Search for the cell housing the specified text and yield its (x, y) center coordinate. 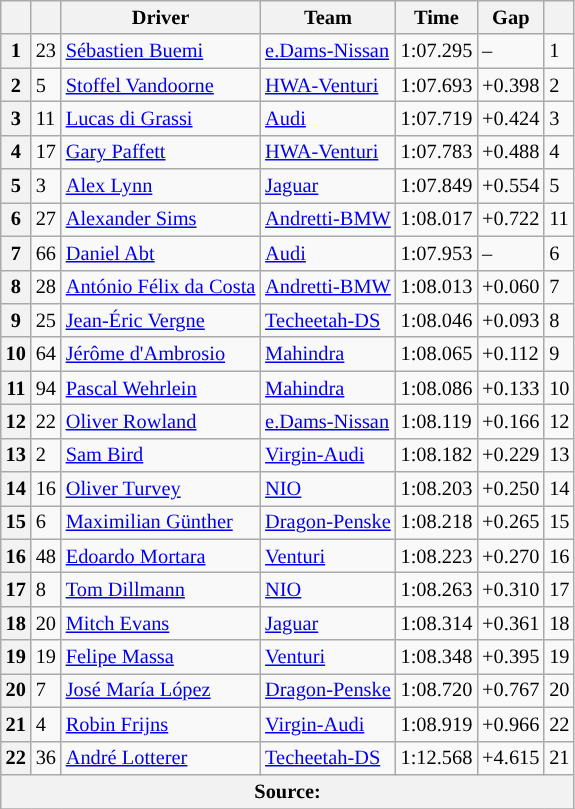
48 (46, 556)
+0.488 (510, 152)
1:08.203 (437, 489)
+0.767 (510, 690)
+0.966 (510, 724)
Alex Lynn (160, 186)
+0.424 (510, 118)
Sébastien Buemi (160, 51)
Time (437, 17)
Jérôme d'Ambrosio (160, 354)
1:08.086 (437, 388)
Maximilian Günther (160, 522)
+0.229 (510, 455)
Oliver Rowland (160, 421)
1:08.119 (437, 421)
1:08.314 (437, 623)
1:08.013 (437, 287)
28 (46, 287)
+0.133 (510, 388)
+4.615 (510, 758)
José María López (160, 690)
Gap (510, 17)
1:08.046 (437, 320)
27 (46, 219)
1:08.348 (437, 657)
+0.112 (510, 354)
Alexander Sims (160, 219)
+0.310 (510, 589)
+0.265 (510, 522)
+0.250 (510, 489)
36 (46, 758)
Edoardo Mortara (160, 556)
66 (46, 253)
Mitch Evans (160, 623)
23 (46, 51)
1:08.263 (437, 589)
+0.361 (510, 623)
+0.554 (510, 186)
25 (46, 320)
+0.093 (510, 320)
1:07.719 (437, 118)
1:07.849 (437, 186)
+0.270 (510, 556)
Oliver Turvey (160, 489)
Jean-Éric Vergne (160, 320)
1:12.568 (437, 758)
+0.722 (510, 219)
1:08.720 (437, 690)
1:07.783 (437, 152)
1:07.953 (437, 253)
1:08.017 (437, 219)
Team (328, 17)
94 (46, 388)
+0.060 (510, 287)
1:08.218 (437, 522)
Gary Paffett (160, 152)
Sam Bird (160, 455)
64 (46, 354)
Lucas di Grassi (160, 118)
Driver (160, 17)
Source: (288, 791)
Daniel Abt (160, 253)
Robin Frijns (160, 724)
Stoffel Vandoorne (160, 85)
1:07.295 (437, 51)
André Lotterer (160, 758)
1:08.065 (437, 354)
+0.398 (510, 85)
Pascal Wehrlein (160, 388)
Tom Dillmann (160, 589)
1:07.693 (437, 85)
1:08.919 (437, 724)
António Félix da Costa (160, 287)
1:08.223 (437, 556)
1:08.182 (437, 455)
Felipe Massa (160, 657)
+0.395 (510, 657)
+0.166 (510, 421)
